Provide the (x, y) coordinate of the cell's center where the given text is located.  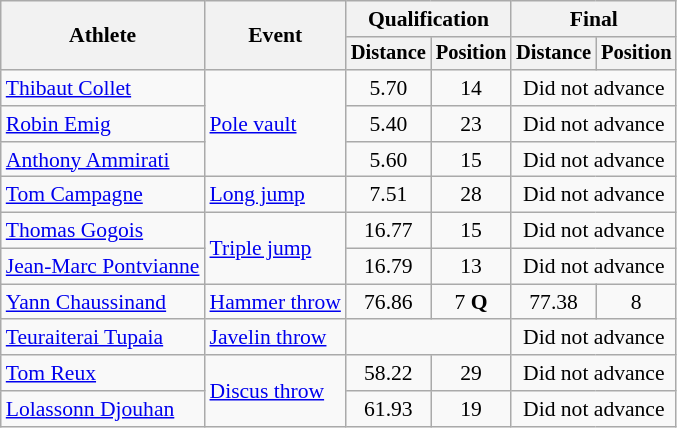
8 (636, 302)
Anthony Ammirati (103, 160)
Athlete (103, 36)
14 (471, 88)
28 (471, 195)
Triple jump (274, 248)
76.86 (388, 302)
13 (471, 267)
Lolassonn Djouhan (103, 409)
Pole vault (274, 124)
Robin Emig (103, 124)
7 Q (471, 302)
5.70 (388, 88)
29 (471, 373)
Tom Campagne (103, 195)
Thibaut Collet (103, 88)
Teuraiterai Tupaia (103, 338)
77.38 (554, 302)
16.77 (388, 231)
7.51 (388, 195)
19 (471, 409)
Event (274, 36)
Discus throw (274, 390)
23 (471, 124)
16.79 (388, 267)
58.22 (388, 373)
Thomas Gogois (103, 231)
5.60 (388, 160)
Long jump (274, 195)
5.40 (388, 124)
Yann Chaussinand (103, 302)
Jean-Marc Pontvianne (103, 267)
Final (594, 19)
Qualification (428, 19)
61.93 (388, 409)
Tom Reux (103, 373)
Hammer throw (274, 302)
Javelin throw (274, 338)
